Return the [x, y] coordinate for the center point of the cell that contains the specified text.  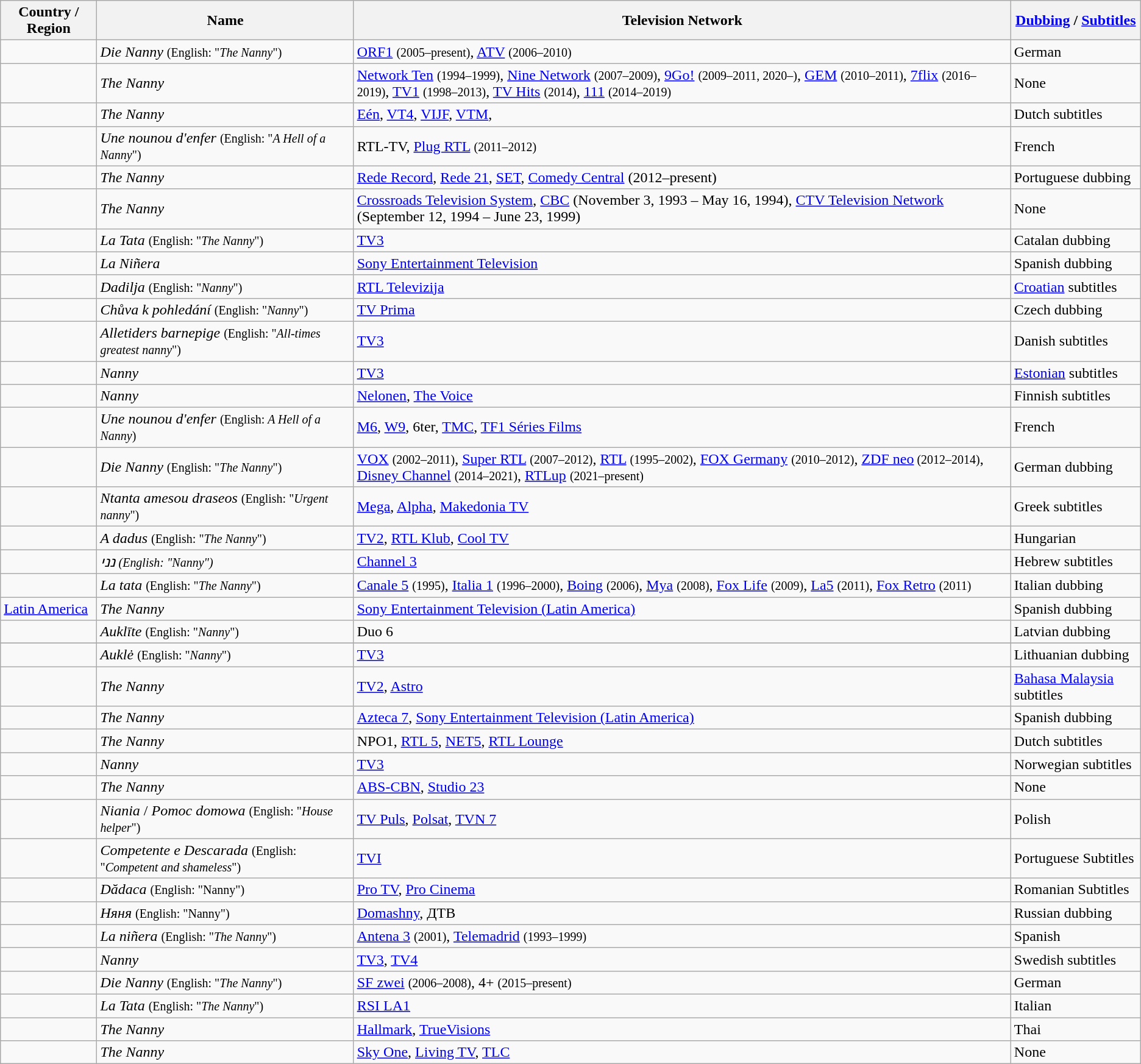
Mega, Alpha, Makedonia TV [682, 507]
TV3, TV4 [682, 959]
Auklīte (English: "Nanny") [226, 632]
Romanian Subtitles [1075, 890]
Sony Entertainment Television [682, 263]
Chůva k pohledání (English: "Nanny") [226, 310]
Sky One, Living TV, TLC [682, 1052]
Rede Record, Rede 21, SET, Comedy Central (2012–present) [682, 177]
נני (English: "Nanny") [226, 562]
TV Prima [682, 310]
NPO1, RTL 5, NET5, RTL Lounge [682, 741]
German dubbing [1075, 467]
Portuguese Subtitles [1075, 858]
RTL-TV, Plug RTL (2011–2012) [682, 146]
Domashny, ДТВ [682, 913]
TV2, Astro [682, 686]
Hungarian [1075, 538]
Country / Region [49, 21]
TV Puls, Polsat, TVN 7 [682, 819]
Portuguese dubbing [1075, 177]
Crossroads Television System, CBC (November 3, 1993 – May 16, 1994), CTV Television Network (September 12, 1994 – June 23, 1999) [682, 208]
Hallmark, TrueVisions [682, 1029]
SF zwei (2006–2008), 4+ (2015–present) [682, 982]
Estonian subtitles [1075, 372]
Swedish subtitles [1075, 959]
Name [226, 21]
ORF1 (2005–present), ATV (2006–2010) [682, 52]
Norwegian subtitles [1075, 764]
Nelonen, The Voice [682, 396]
Danish subtitles [1075, 341]
Polish [1075, 819]
RTL Televizija [682, 286]
Hebrew subtitles [1075, 562]
Ntanta amesou draseos (English: "Urgent nanny") [226, 507]
Italian [1075, 1005]
Latvian dubbing [1075, 632]
La Niñera [226, 263]
Canale 5 (1995), Italia 1 (1996–2000), Boing (2006), Mya (2008), Fox Life (2009), La5 (2011), Fox Retro (2011) [682, 585]
Television Network [682, 21]
Thai [1075, 1029]
La tata (English: "The Nanny") [226, 585]
Catalan dubbing [1075, 240]
TVI [682, 858]
Auklė (English: "Nanny") [226, 655]
Niania / Pomoc domowa (English: "House helper") [226, 819]
Une nounou d'enfer (English: "A Hell of a Nanny") [226, 146]
M6, W9, 6ter, TMC, TF1 Séries Films [682, 428]
Channel 3 [682, 562]
Няня (English: "Nanny") [226, 913]
Lithuanian dubbing [1075, 655]
Competente e Descarada (English: "Competent and shameless") [226, 858]
Greek subtitles [1075, 507]
Russian dubbing [1075, 913]
Latin America [49, 609]
Italian dubbing [1075, 585]
Eén, VT4, VIJF, VTM, [682, 115]
Azteca 7, Sony Entertainment Television (Latin America) [682, 718]
Alletiders barnepige (English: "All-times greatest nanny") [226, 341]
RSI LA1 [682, 1005]
A dadus (English: "The Nanny") [226, 538]
Sony Entertainment Television (Latin America) [682, 609]
Finnish subtitles [1075, 396]
Une nounou d'enfer (English: A Hell of a Nanny) [226, 428]
Pro TV, Pro Cinema [682, 890]
Dădaca (English: "Nanny") [226, 890]
Dubbing / Subtitles [1075, 21]
Bahasa Malaysia subtitles [1075, 686]
ABS-CBN, Studio 23 [682, 787]
Dadilja (English: "Nanny") [226, 286]
Croatian subtitles [1075, 286]
TV2, RTL Klub, Cool TV [682, 538]
Duo 6 [682, 632]
Czech dubbing [1075, 310]
La niñera (English: "The Nanny") [226, 936]
Antena 3 (2001), Telemadrid (1993–1999) [682, 936]
Spanish [1075, 936]
